Return the [X, Y] coordinate for the center point of the cell that contains the specified text.  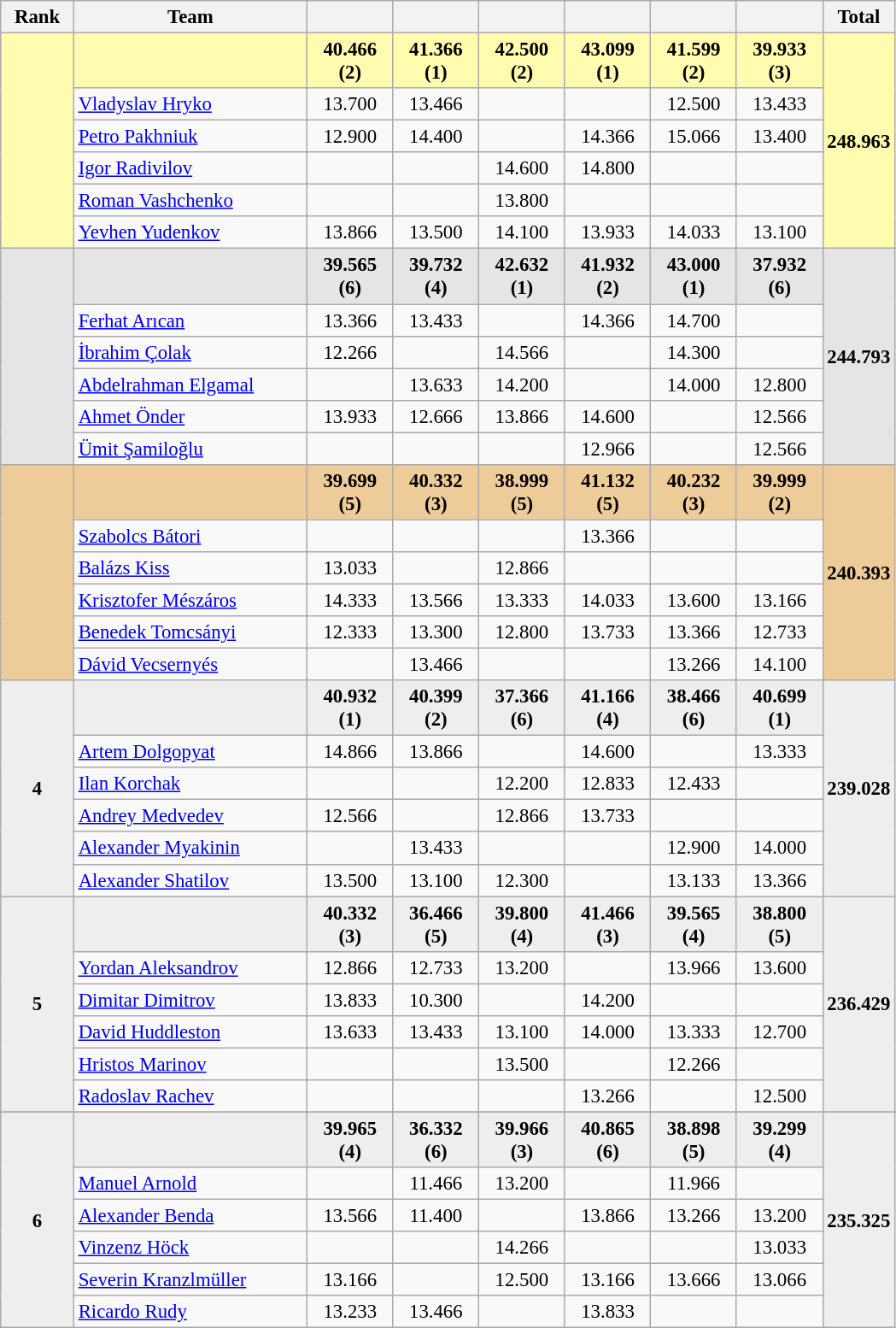
41.932 (2) [608, 277]
6 [38, 1220]
39.565 (6) [350, 277]
39.565 (4) [694, 925]
Severin Kranzlmüller [190, 1280]
İbrahim Çolak [190, 352]
41.366 (1) [436, 62]
12.200 [523, 784]
39.732 (4) [436, 277]
4 [38, 788]
13.400 [779, 137]
12.433 [694, 784]
39.299 (4) [779, 1140]
Petro Pakhniuk [190, 137]
38.999 (5) [523, 492]
14.266 [523, 1248]
14.300 [694, 352]
36.466 (5) [436, 925]
38.898 (5) [694, 1140]
12.966 [608, 449]
Manuel Arnold [190, 1184]
13.133 [694, 880]
39.966 (3) [523, 1140]
39.800 (4) [523, 925]
Rank [38, 17]
235.325 [859, 1220]
41.166 (4) [608, 708]
40.399 (2) [436, 708]
40.932 (1) [350, 708]
39.933 (3) [779, 62]
239.028 [859, 788]
Vladyslav Hryko [190, 104]
38.466 (6) [694, 708]
15.066 [694, 137]
42.500 (2) [523, 62]
13.666 [694, 1280]
Hristos Marinov [190, 1064]
13.233 [350, 1312]
Abdelrahman Elgamal [190, 385]
Ricardo Rudy [190, 1312]
13.966 [694, 967]
11.400 [436, 1216]
244.793 [859, 357]
Dávid Vecsernyés [190, 665]
Ahmet Önder [190, 416]
40.865 (6) [608, 1140]
236.429 [859, 1005]
39.699 (5) [350, 492]
Krisztofer Mészáros [190, 600]
40.466 (2) [350, 62]
Dimitar Dimitrov [190, 1000]
43.099 (1) [608, 62]
13.700 [350, 104]
40.232 (3) [694, 492]
41.132 (5) [608, 492]
David Huddleston [190, 1032]
Artem Dolgopyat [190, 752]
Alexander Shatilov [190, 880]
43.000 (1) [694, 277]
11.966 [694, 1184]
Total [859, 17]
13.066 [779, 1280]
Andrey Medvedev [190, 816]
Balázs Kiss [190, 568]
Alexander Myakinin [190, 849]
39.965 (4) [350, 1140]
Radoslav Rachev [190, 1096]
41.466 (3) [608, 925]
Ilan Korchak [190, 784]
Roman Vashchenko [190, 201]
37.932 (6) [779, 277]
12.700 [779, 1032]
Alexander Benda [190, 1216]
Igor Radivilov [190, 168]
14.700 [694, 320]
37.366 (6) [523, 708]
248.963 [859, 142]
40.699 (1) [779, 708]
42.632 (1) [523, 277]
13.800 [523, 201]
13.300 [436, 632]
Ümit Şamiloğlu [190, 449]
Benedek Tomcsányi [190, 632]
11.466 [436, 1184]
12.833 [608, 784]
12.333 [350, 632]
14.566 [523, 352]
14.333 [350, 600]
12.300 [523, 880]
240.393 [859, 573]
14.400 [436, 137]
14.800 [608, 168]
Szabolcs Bátori [190, 536]
36.332 (6) [436, 1140]
10.300 [436, 1000]
Yevhen Yudenkov [190, 233]
Yordan Aleksandrov [190, 967]
39.999 (2) [779, 492]
14.866 [350, 752]
Vinzenz Höck [190, 1248]
Team [190, 17]
5 [38, 1005]
12.666 [436, 416]
41.599 (2) [694, 62]
38.800 (5) [779, 925]
Ferhat Arıcan [190, 320]
